Return the [X, Y] coordinate for the center point of the cell that contains the specified text.  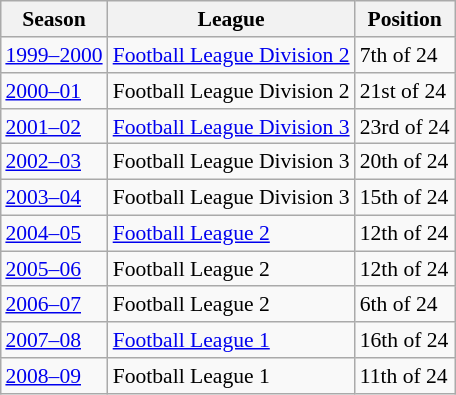
2007–08 [54, 340]
23rd of 24 [405, 126]
15th of 24 [405, 197]
21st of 24 [405, 91]
2002–03 [54, 162]
6th of 24 [405, 304]
2006–07 [54, 304]
11th of 24 [405, 376]
16th of 24 [405, 340]
2001–02 [54, 126]
2008–09 [54, 376]
League [232, 19]
2003–04 [54, 197]
1999–2000 [54, 55]
2005–06 [54, 269]
2000–01 [54, 91]
20th of 24 [405, 162]
Season [54, 19]
7th of 24 [405, 55]
2004–05 [54, 233]
Position [405, 19]
